Pinpoint the cell where the given text exists, returning its (X, Y) midpoint coordinate. 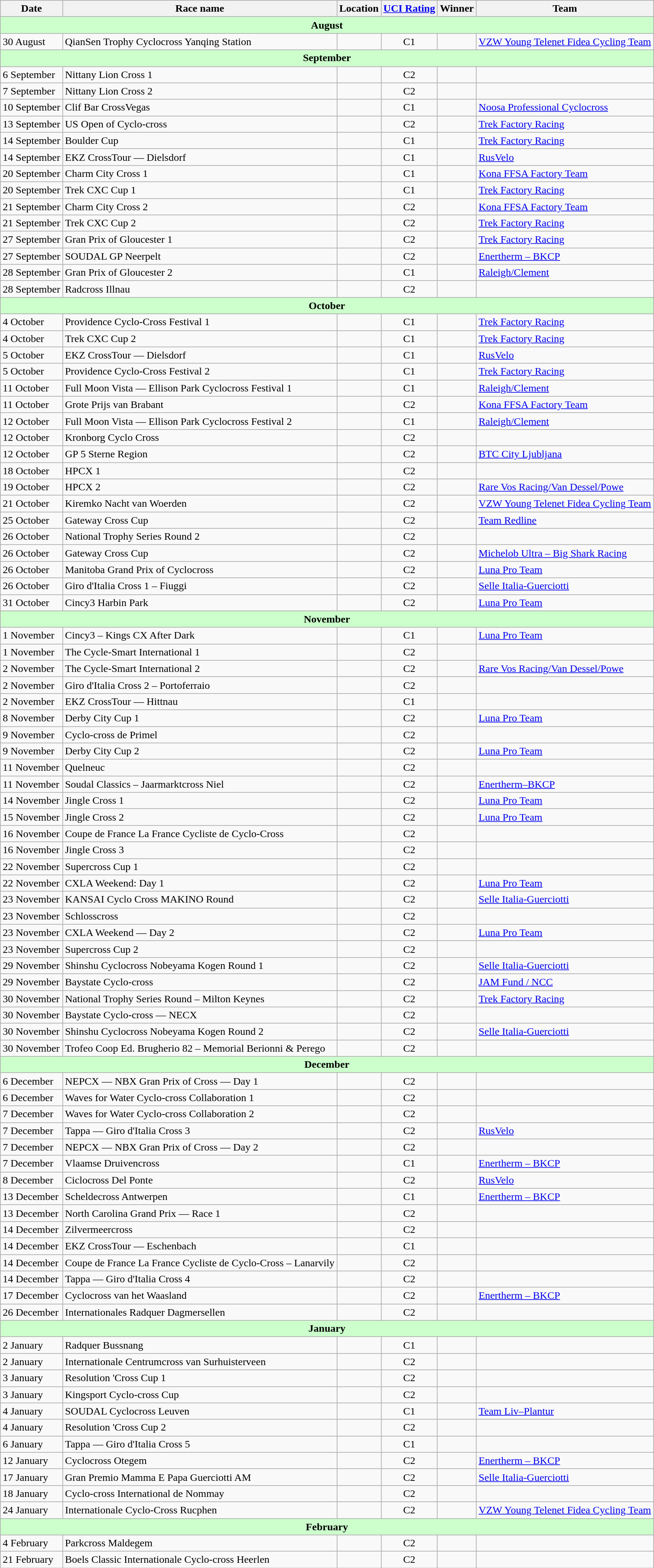
Kronborg Cyclo Cross (199, 437)
Baystate Cyclo-cross (199, 982)
August (327, 25)
Cyclo-cross International de Nommay (199, 1493)
Jingle Cross 1 (199, 801)
Boels Classic Internationale Cyclo-cross Heerlen (199, 1560)
Date (32, 9)
Kiremko Nacht van Woerden (199, 504)
Waves for Water Cyclo-cross Collaboration 2 (199, 1114)
The Cycle-Smart International 2 (199, 668)
Resolution 'Cross Cup 2 (199, 1428)
Full Moon Vista — Ellison Park Cyclocross Festival 1 (199, 388)
Team Redline (565, 520)
Nittany Lion Cross 2 (199, 91)
October (327, 306)
KANSAI Cyclo Cross MAKINO Round (199, 900)
Zilvermeercross (199, 1229)
December (327, 1065)
19 October (32, 487)
7 September (32, 91)
HPCX 1 (199, 470)
Location (359, 9)
Quelneuc (199, 768)
Kingsport Cyclo-cross Cup (199, 1395)
Tappa — Giro d'Italia Cross 3 (199, 1131)
Ciclocross Del Ponte (199, 1180)
Race name (199, 9)
CXLA Weekend: Day 1 (199, 883)
Soudal Classics – Jaarmarktcross Niel (199, 784)
Internationale Centrumcross van Surhuisterveen (199, 1362)
Gran Prix of Gloucester 1 (199, 240)
US Open of Cyclo-cross (199, 124)
Clif Bar CrossVegas (199, 108)
24 January (32, 1510)
4 February (32, 1543)
15 November (32, 817)
8 November (32, 718)
Noosa Professional Cyclocross (565, 108)
Radcross Illnau (199, 289)
Grote Prijs van Brabant (199, 404)
Trek CXC Cup 1 (199, 190)
Giro d'Italia Cross 2 – Portoferraio (199, 685)
JAM Fund / NCC (565, 982)
26 December (32, 1312)
Parkcross Maldegem (199, 1543)
CXLA Weekend — Day 2 (199, 932)
UCI Rating (409, 9)
February (327, 1526)
Cyclo-cross de Primel (199, 735)
13 September (32, 124)
NEPCX — NBX Gran Prix of Cross — Day 1 (199, 1081)
21 October (32, 504)
Coupe de France La France Cycliste de Cyclo-Cross – Lanarvily (199, 1263)
Nittany Lion Cross 1 (199, 75)
Internationale Cyclo-Cross Rucphen (199, 1510)
Jingle Cross 2 (199, 817)
Full Moon Vista — Ellison Park Cyclocross Festival 2 (199, 421)
Coupe de France La France Cycliste de Cyclo-Cross (199, 834)
18 October (32, 470)
The Cycle-Smart International 1 (199, 652)
NEPCX — NBX Gran Prix of Cross — Day 2 (199, 1147)
12 January (32, 1460)
Team Liv–Plantur (565, 1411)
Team (565, 9)
Winner (457, 9)
Vlaamse Druivencross (199, 1164)
Waves for Water Cyclo-cross Collaboration 1 (199, 1098)
Gran Prix of Gloucester 2 (199, 273)
Scheldecross Antwerpen (199, 1196)
September (327, 58)
Resolution 'Cross Cup 1 (199, 1378)
January (327, 1329)
National Trophy Series Round 2 (199, 537)
Schlosscross (199, 916)
30 August (32, 42)
National Trophy Series Round – Milton Keynes (199, 998)
Cyclocross Otegem (199, 1460)
Cyclocross van het Waasland (199, 1296)
QianSen Trophy Cyclocross Yanqing Station (199, 42)
Michelob Ultra – Big Shark Racing (565, 553)
21 February (32, 1560)
10 September (32, 108)
Trofeo Coop Ed. Brugherio 82 – Memorial Berionni & Perego (199, 1048)
Internationales Radquer Dagmersellen (199, 1312)
Charm City Cross 1 (199, 173)
Boulder Cup (199, 140)
Derby City Cup 2 (199, 751)
Radquer Bussnang (199, 1345)
Charm City Cross 2 (199, 207)
17 December (32, 1296)
Providence Cyclo-Cross Festival 1 (199, 322)
6 September (32, 75)
Baystate Cyclo-cross — NECX (199, 1015)
Jingle Cross 3 (199, 850)
Shinshu Cyclocross Nobeyama Kogen Round 1 (199, 965)
Cincy3 – Kings CX After Dark (199, 636)
SOUDAL GP Neerpelt (199, 256)
Derby City Cup 1 (199, 718)
HPCX 2 (199, 487)
18 January (32, 1493)
Cincy3 Harbin Park (199, 603)
25 October (32, 520)
Tappa — Giro d'Italia Cross 5 (199, 1444)
GP 5 Sterne Region (199, 454)
Giro d'Italia Cross 1 – Fiuggi (199, 586)
17 January (32, 1477)
8 December (32, 1180)
31 October (32, 603)
EKZ CrossTour — Eschenbach (199, 1246)
14 November (32, 801)
Tappa — Giro d'Italia Cross 4 (199, 1279)
Providence Cyclo-Cross Festival 2 (199, 372)
SOUDAL Cyclocross Leuven (199, 1411)
Manitoba Grand Prix of Cyclocross (199, 570)
North Carolina Grand Prix — Race 1 (199, 1213)
Supercross Cup 1 (199, 867)
Gran Premio Mamma E Papa Guerciotti AM (199, 1477)
EKZ CrossTour — Hittnau (199, 701)
November (327, 619)
BTC City Ljubljana (565, 454)
6 January (32, 1444)
Enertherm–BKCP (565, 784)
Supercross Cup 2 (199, 949)
Shinshu Cyclocross Nobeyama Kogen Round 2 (199, 1032)
